Extract the (X, Y) coordinate from the center of the cell holding the provided text.  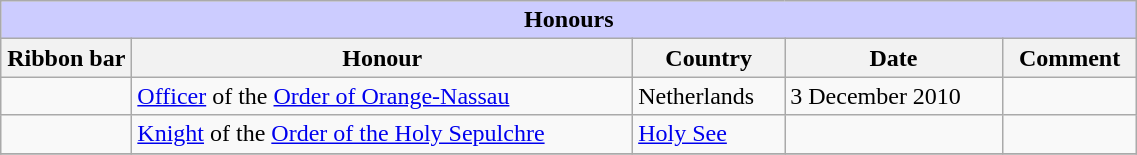
Knight of the Order of the Holy Sepulchre (382, 134)
Netherlands (709, 96)
3 December 2010 (894, 96)
Country (709, 58)
Date (894, 58)
Honours (569, 20)
Comment (1070, 58)
Ribbon bar (66, 58)
Honour (382, 58)
Officer of the Order of Orange-Nassau (382, 96)
Holy See (709, 134)
